Search for the cell housing the specified text and yield its [x, y] center coordinate. 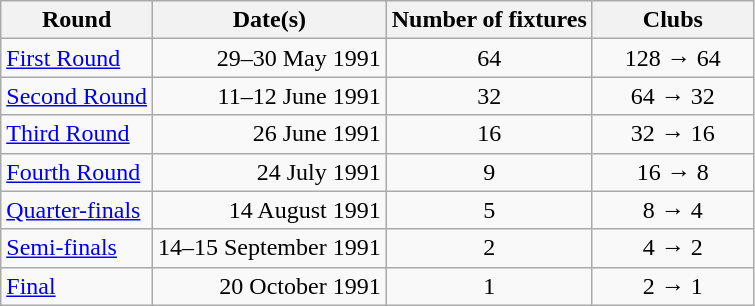
24 July 1991 [269, 172]
Final [77, 286]
First Round [77, 58]
14–15 September 1991 [269, 248]
Number of fixtures [489, 20]
Quarter-finals [77, 210]
4 → 2 [672, 248]
5 [489, 210]
128 → 64 [672, 58]
1 [489, 286]
Date(s) [269, 20]
32 → 16 [672, 134]
11–12 June 1991 [269, 96]
64 [489, 58]
16 → 8 [672, 172]
26 June 1991 [269, 134]
29–30 May 1991 [269, 58]
9 [489, 172]
32 [489, 96]
64 → 32 [672, 96]
14 August 1991 [269, 210]
Third Round [77, 134]
Clubs [672, 20]
20 October 1991 [269, 286]
16 [489, 134]
Second Round [77, 96]
2 [489, 248]
Round [77, 20]
Fourth Round [77, 172]
Semi-finals [77, 248]
8 → 4 [672, 210]
2 → 1 [672, 286]
